Provide the (x, y) coordinate of the cell's center where the given text is located.  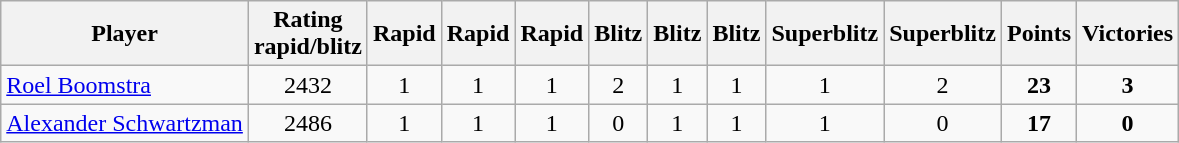
Player (125, 34)
23 (1038, 85)
2486 (308, 123)
Ratingrapid/blitz (308, 34)
Alexander Schwartzman (125, 123)
2432 (308, 85)
3 (1128, 85)
Roel Boomstra (125, 85)
Points (1038, 34)
Victories (1128, 34)
17 (1038, 123)
